Provide the (x, y) coordinate of the cell's center where the given text is located.  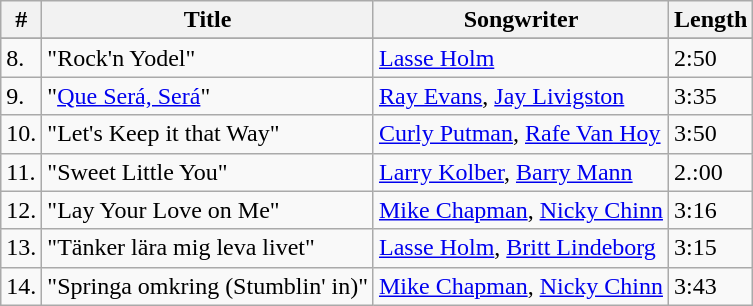
10. (22, 134)
3:15 (710, 248)
14. (22, 286)
2:50 (710, 58)
8. (22, 58)
"Rock'n Yodel" (208, 58)
13. (22, 248)
Lasse Holm, Britt Lindeborg (520, 248)
"Let's Keep it that Way" (208, 134)
Length (710, 20)
Larry Kolber, Barry Mann (520, 172)
"Tänker lära mig leva livet" (208, 248)
Curly Putman, Rafe Van Hoy (520, 134)
3:50 (710, 134)
12. (22, 210)
"Sweet Little You" (208, 172)
3:35 (710, 96)
"Que Será, Será" (208, 96)
"Lay Your Love on Me" (208, 210)
"Springa omkring (Stumblin' in)" (208, 286)
11. (22, 172)
3:43 (710, 286)
2.:00 (710, 172)
# (22, 20)
Ray Evans, Jay Livigston (520, 96)
Lasse Holm (520, 58)
Title (208, 20)
9. (22, 96)
3:16 (710, 210)
Songwriter (520, 20)
